Scan for the cell matching the given text and deliver its [X, Y] coordinate at center. 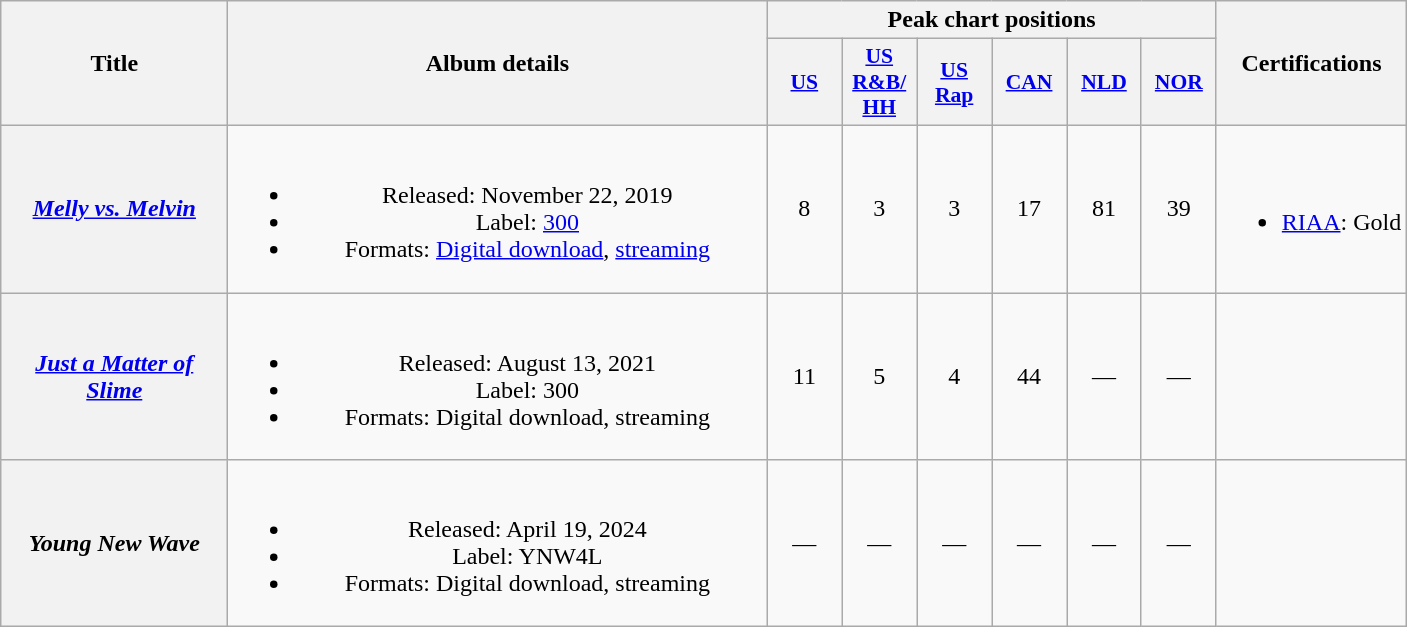
Title [114, 64]
USR&B/HH [880, 82]
Just a Matter of Slime [114, 376]
39 [1178, 208]
17 [1030, 208]
Young New Wave [114, 544]
5 [880, 376]
US [804, 82]
11 [804, 376]
4 [954, 376]
81 [1104, 208]
Melly vs. Melvin [114, 208]
Released: November 22, 2019Label: 300Formats: Digital download, streaming [498, 208]
Certifications [1311, 64]
Peak chart positions [992, 20]
NOR [1178, 82]
NLD [1104, 82]
Released: August 13, 2021Label: 300Formats: Digital download, streaming [498, 376]
Album details [498, 64]
USRap [954, 82]
RIAA: Gold [1311, 208]
44 [1030, 376]
Released: April 19, 2024Label: YNW4LFormats: Digital download, streaming [498, 544]
8 [804, 208]
CAN [1030, 82]
